Provide the (X, Y) coordinate of the cell's center where the given text is located.  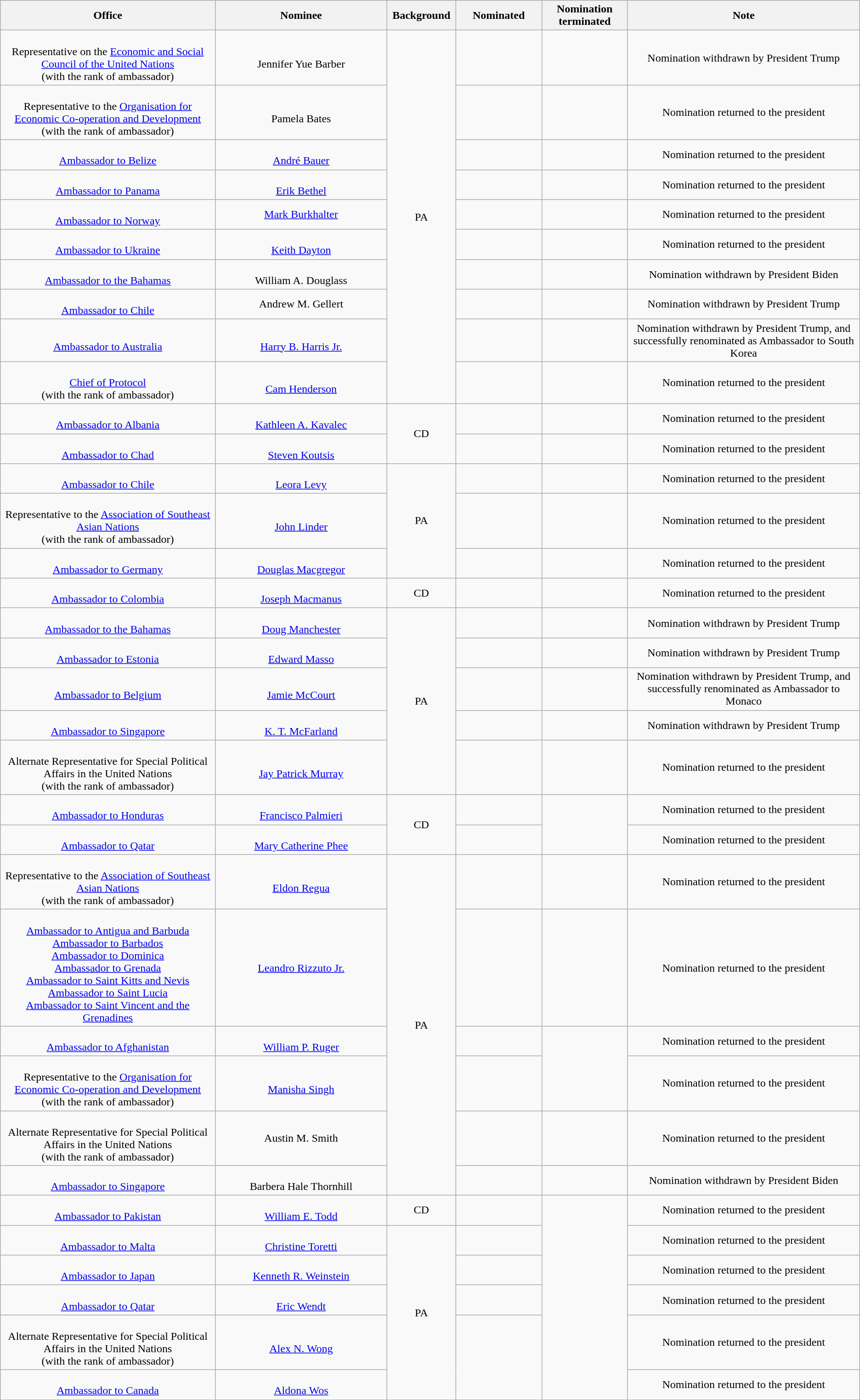
Ambassador to Afghanistan (108, 1041)
Ambassador to Chad (108, 449)
Jamie McCourt (301, 689)
Ambassador to Belgium (108, 689)
Ambassador to Estonia (108, 653)
Cam Henderson (301, 382)
Doug Manchester (301, 623)
Nomination withdrawn by President Trump, and successfully renominated as Ambassador to South Korea (743, 340)
Chief of Protocol(with the rank of ambassador) (108, 382)
Jay Patrick Murray (301, 768)
Kathleen A. Kavalec (301, 418)
Ambassador to Germany (108, 563)
Ambassador to Pakistan (108, 1211)
Nominated (499, 16)
André Bauer (301, 154)
Alex N. Wong (301, 1342)
Keith Dayton (301, 245)
Ambassador to Colombia (108, 593)
Kenneth R. Weinstein (301, 1270)
Jennifer Yue Barber (301, 58)
Ambassador to Malta (108, 1240)
Ambassador to Australia (108, 340)
Nomination withdrawn by President Trump, and successfully renominated as Ambassador to Monaco (743, 689)
Aldona Wos (301, 1384)
Leandro Rizzuto Jr. (301, 967)
Austin M. Smith (301, 1138)
Ambassador to Ukraine (108, 245)
Ambassador to Panama (108, 185)
Joseph Macmanus (301, 593)
Nominee (301, 16)
K. T. McFarland (301, 725)
Ambassador to Norway (108, 214)
Christine Toretti (301, 1240)
William P. Ruger (301, 1041)
Douglas Macgregor (301, 563)
Pamela Bates (301, 112)
Mark Burkhalter (301, 214)
Leora Levy (301, 479)
Andrew M. Gellert (301, 304)
Barbera Hale Thornhill (301, 1180)
Eldon Regua (301, 882)
Ambassador to Belize (108, 154)
Office (108, 16)
William E. Todd (301, 1211)
Nomination terminated (584, 16)
Background (421, 16)
Eric Wendt (301, 1300)
Ambassador to Japan (108, 1270)
Ambassador to Canada (108, 1384)
Edward Masso (301, 653)
Ambassador to Albania (108, 418)
Harry B. Harris Jr. (301, 340)
Ambassador to Honduras (108, 810)
Francisco Palmieri (301, 810)
Erik Bethel (301, 185)
Representative on the Economic and Social Council of the United Nations(with the rank of ambassador) (108, 58)
Note (743, 16)
William A. Douglass (301, 274)
Manisha Singh (301, 1083)
John Linder (301, 521)
Steven Koutsis (301, 449)
Mary Catherine Phee (301, 839)
